Return (X, Y) of the center of cell containing provided text 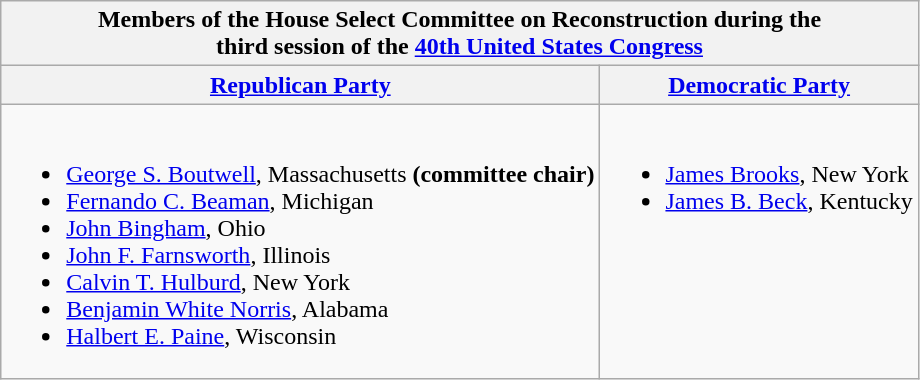
Democratic Party (759, 85)
Members of the House Select Committee on Reconstruction during thethird session of the 40th United States Congress (460, 34)
James Brooks, New YorkJames B. Beck, Kentucky (759, 242)
Republican Party (300, 85)
